Provide the (x, y) coordinate of the cell's center where the given text is located.  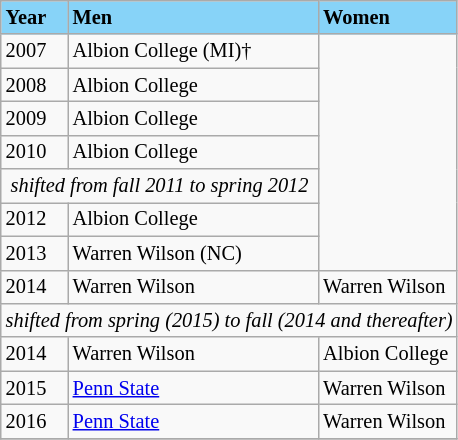
shifted from fall 2011 to spring 2012 (160, 186)
2009 (34, 118)
Year (34, 17)
2007 (34, 51)
2015 (34, 388)
Albion College (MI)† (194, 51)
shifted from spring (2015) to fall (2014 and thereafter) (230, 320)
Women (388, 17)
2010 (34, 152)
2016 (34, 421)
2008 (34, 85)
Warren Wilson (NC) (194, 253)
Men (194, 17)
2012 (34, 219)
2013 (34, 253)
